Provide the (x, y) coordinate of the cell's center where the given text is located.  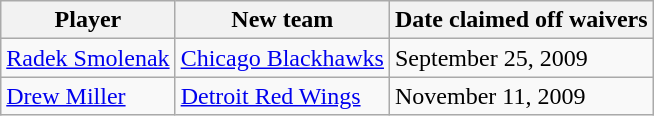
Drew Miller (88, 96)
Player (88, 20)
Radek Smolenak (88, 58)
September 25, 2009 (521, 58)
Chicago Blackhawks (282, 58)
Date claimed off waivers (521, 20)
Detroit Red Wings (282, 96)
November 11, 2009 (521, 96)
New team (282, 20)
